Provide the [X, Y] coordinate of the cell's center where the given text is located.  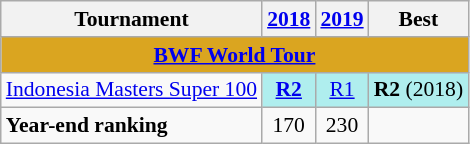
Year-end ranking [132, 126]
R2 (2018) [418, 90]
R2 [288, 90]
230 [342, 126]
170 [288, 126]
2018 [288, 19]
Tournament [132, 19]
BWF World Tour [234, 55]
Best [418, 19]
2019 [342, 19]
Indonesia Masters Super 100 [132, 90]
R1 [342, 90]
